Locate the cell with the specified text and output its [X, Y] center coordinate. 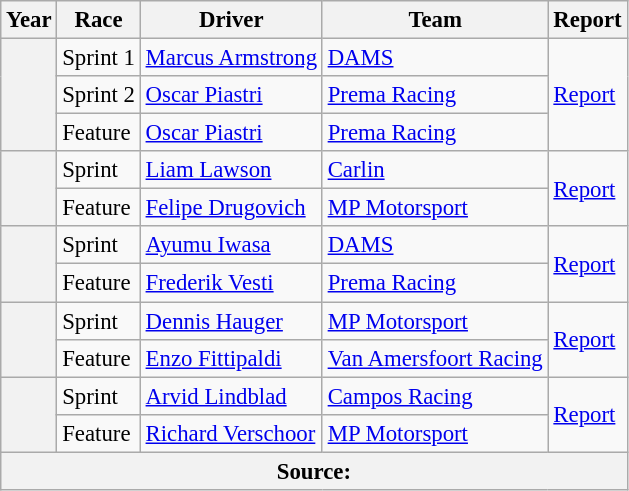
Richard Verschoor [231, 433]
Arvid Lindblad [231, 396]
Sprint 2 [98, 95]
Marcus Armstrong [231, 58]
Driver [231, 20]
Race [98, 20]
Ayumu Iwasa [231, 245]
Liam Lawson [231, 170]
Year [29, 20]
Enzo Fittipaldi [231, 358]
Dennis Hauger [231, 321]
Van Amersfoort Racing [435, 358]
Carlin [435, 170]
Felipe Drugovich [231, 208]
Team [435, 20]
Sprint 1 [98, 58]
Source: [314, 471]
Campos Racing [435, 396]
Frederik Vesti [231, 283]
